Determine the (X, Y) coordinate at the center of the cell enclosing the given text.  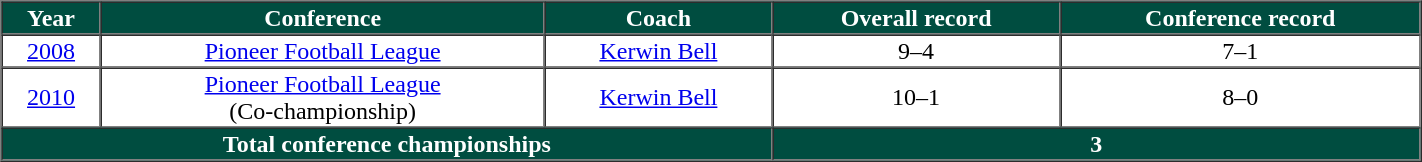
8–0 (1240, 98)
9–4 (916, 50)
Pioneer Football League(Co-championship) (323, 98)
Year (52, 18)
3 (1096, 144)
2010 (52, 98)
Overall record (916, 18)
Coach (659, 18)
Pioneer Football League (323, 50)
2008 (52, 50)
Conference record (1240, 18)
Conference (323, 18)
Total conference championships (388, 144)
7–1 (1240, 50)
10–1 (916, 98)
